Determine the (X, Y) coordinate at the center of the cell enclosing the given text.  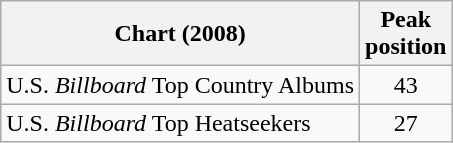
Chart (2008) (180, 34)
U.S. Billboard Top Heatseekers (180, 123)
Peakposition (406, 34)
43 (406, 85)
27 (406, 123)
U.S. Billboard Top Country Albums (180, 85)
